For the text-containing cell, return its midpoint in (X, Y) coordinate format. 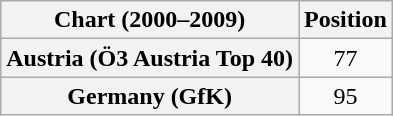
95 (346, 96)
Austria (Ö3 Austria Top 40) (150, 58)
Chart (2000–2009) (150, 20)
77 (346, 58)
Germany (GfK) (150, 96)
Position (346, 20)
